Identify which cell holds the provided text, then report its (x, y) central coordinate. 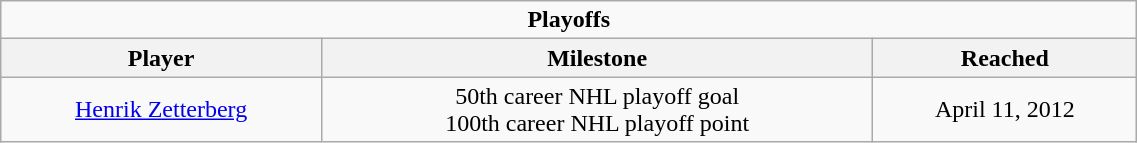
Milestone (596, 58)
50th career NHL playoff goal100th career NHL playoff point (596, 110)
Playoffs (569, 20)
Henrik Zetterberg (162, 110)
April 11, 2012 (1005, 110)
Player (162, 58)
Reached (1005, 58)
